Detect which cell encompasses the target text, then output its [x, y] center coordinate. 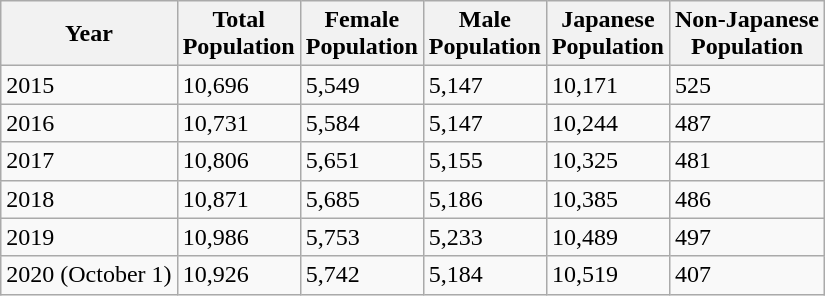
2019 [89, 237]
10,871 [238, 199]
5,753 [362, 237]
5,549 [362, 85]
5,651 [362, 161]
481 [746, 161]
TotalPopulation [238, 34]
10,519 [608, 275]
5,186 [484, 199]
10,171 [608, 85]
486 [746, 199]
497 [746, 237]
487 [746, 123]
10,325 [608, 161]
525 [746, 85]
10,986 [238, 237]
Non-JapanesePopulation [746, 34]
FemalePopulation [362, 34]
407 [746, 275]
10,731 [238, 123]
10,385 [608, 199]
5,685 [362, 199]
JapanesePopulation [608, 34]
10,926 [238, 275]
5,233 [484, 237]
2016 [89, 123]
5,155 [484, 161]
MalePopulation [484, 34]
5,742 [362, 275]
Year [89, 34]
2018 [89, 199]
10,806 [238, 161]
10,244 [608, 123]
5,184 [484, 275]
10,696 [238, 85]
5,584 [362, 123]
2015 [89, 85]
10,489 [608, 237]
2017 [89, 161]
2020 (October 1) [89, 275]
